Locate the cell with the specified text and output its [X, Y] center coordinate. 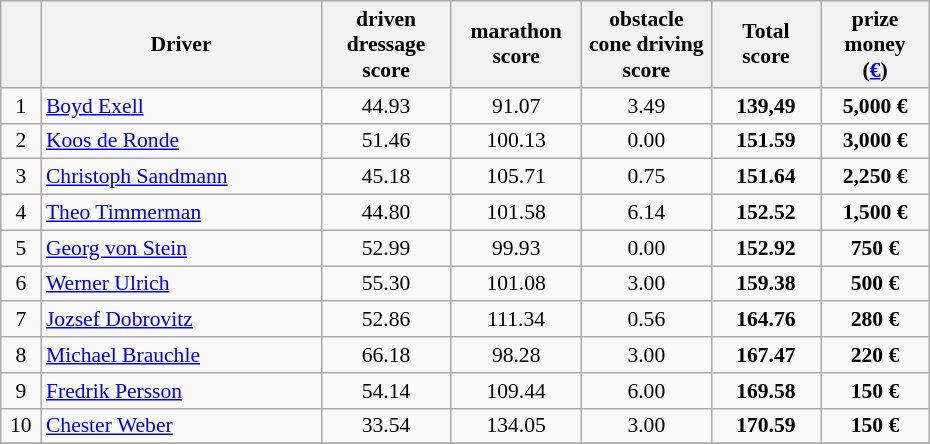
51.46 [386, 141]
109.44 [516, 391]
750 € [874, 248]
Theo Timmerman [181, 213]
101.08 [516, 284]
100.13 [516, 141]
10 [21, 426]
1 [21, 106]
167.47 [766, 355]
Driver [181, 44]
98.28 [516, 355]
164.76 [766, 320]
44.80 [386, 213]
6.14 [646, 213]
Fredrik Persson [181, 391]
169.58 [766, 391]
7 [21, 320]
0.56 [646, 320]
54.14 [386, 391]
134.05 [516, 426]
Werner Ulrich [181, 284]
5,000 € [874, 106]
280 € [874, 320]
9 [21, 391]
prizemoney(€) [874, 44]
obstacle cone drivingscore [646, 44]
0.75 [646, 177]
33.54 [386, 426]
Michael Brauchle [181, 355]
52.86 [386, 320]
55.30 [386, 284]
Boyd Exell [181, 106]
500 € [874, 284]
driven dressagescore [386, 44]
66.18 [386, 355]
3,000 € [874, 141]
marathonscore [516, 44]
Christoph Sandmann [181, 177]
220 € [874, 355]
3 [21, 177]
2,250 € [874, 177]
2 [21, 141]
111.34 [516, 320]
6 [21, 284]
152.92 [766, 248]
91.07 [516, 106]
Koos de Ronde [181, 141]
152.52 [766, 213]
151.59 [766, 141]
4 [21, 213]
3.49 [646, 106]
151.64 [766, 177]
44.93 [386, 106]
99.93 [516, 248]
6.00 [646, 391]
105.71 [516, 177]
45.18 [386, 177]
52.99 [386, 248]
5 [21, 248]
Totalscore [766, 44]
139,49 [766, 106]
Jozsef Dobrovitz [181, 320]
101.58 [516, 213]
8 [21, 355]
1,500 € [874, 213]
Georg von Stein [181, 248]
Chester Weber [181, 426]
159.38 [766, 284]
170.59 [766, 426]
